Output the [X, Y] coordinate of the center of the cell containing the given text.  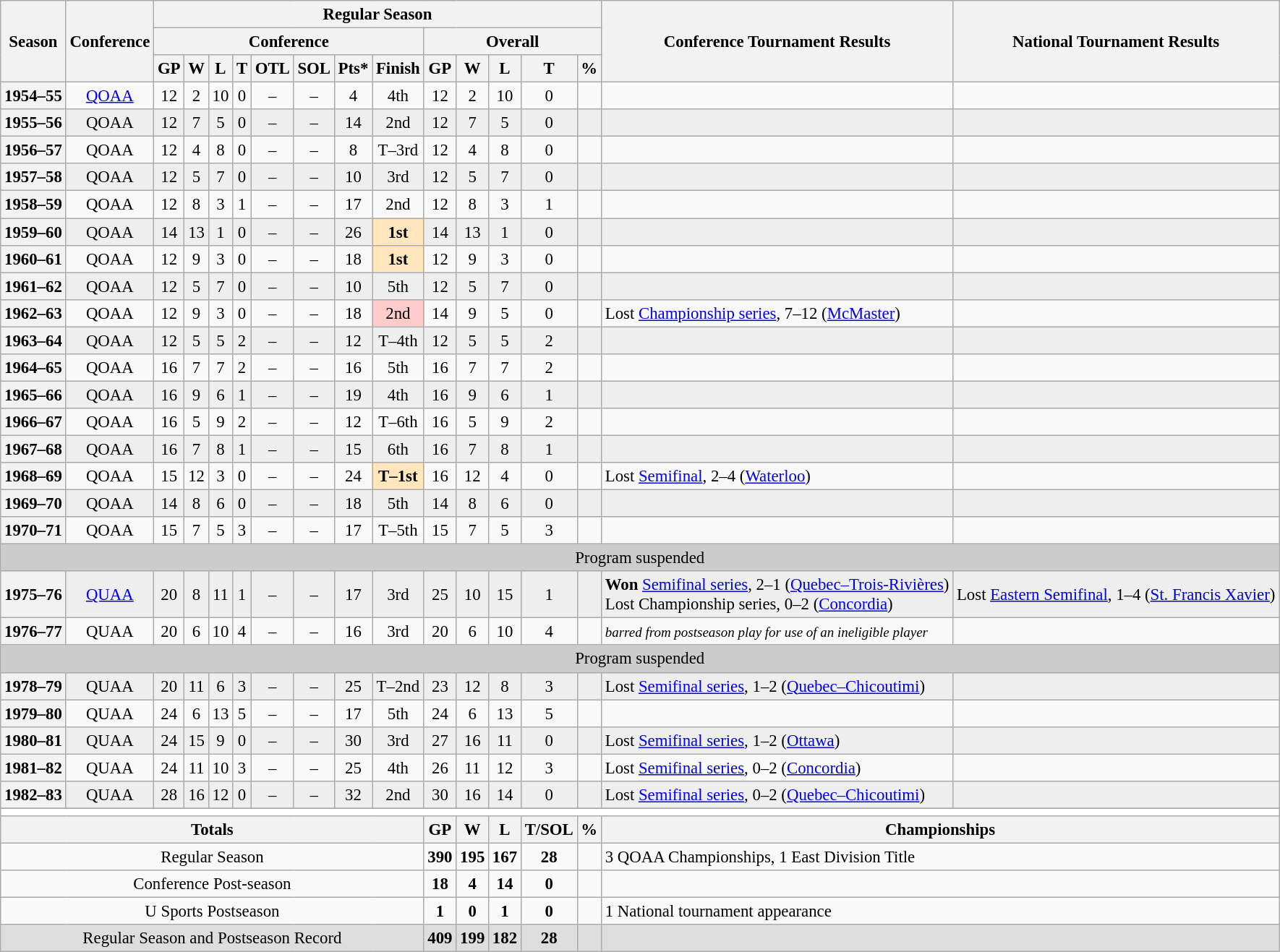
195 [473, 857]
National Tournament Results [1117, 42]
Season [33, 42]
182 [505, 938]
Lost Semifinal series, 0–2 (Quebec–Chicoutimi) [777, 795]
Lost Semifinal series, 0–2 (Concordia) [777, 768]
1982–83 [33, 795]
Conference Tournament Results [777, 42]
T–4th [398, 340]
Championships [940, 830]
6th [398, 449]
167 [505, 857]
Regular Season and Postseason Record [213, 938]
SOL [314, 69]
3 QOAA Championships, 1 East Division Title [940, 857]
OTL [272, 69]
Won Semifinal series, 2–1 (Quebec–Trois-Rivières)Lost Championship series, 0–2 (Concordia) [777, 594]
1964–65 [33, 368]
27 [440, 740]
23 [440, 686]
1966–67 [33, 422]
32 [353, 795]
1957–58 [33, 177]
1978–79 [33, 686]
1975–76 [33, 594]
1976–77 [33, 632]
1967–68 [33, 449]
1962–63 [33, 313]
T–6th [398, 422]
T–5th [398, 531]
390 [440, 857]
Overall [512, 42]
Lost Semifinal series, 1–2 (Ottawa) [777, 740]
1981–82 [33, 768]
1 National tournament appearance [940, 912]
1979–80 [33, 713]
T–1st [398, 476]
barred from postseason play for use of an ineligible player [777, 632]
1965–66 [33, 395]
T–2nd [398, 686]
Lost Eastern Semifinal, 1–4 (St. Francis Xavier) [1117, 594]
Finish [398, 69]
1969–70 [33, 504]
Lost Championship series, 7–12 (McMaster) [777, 313]
1959–60 [33, 232]
Pts* [353, 69]
Conference Post-season [213, 884]
1956–57 [33, 150]
1955–56 [33, 123]
T–3rd [398, 150]
1968–69 [33, 476]
Totals [213, 830]
409 [440, 938]
19 [353, 395]
Lost Semifinal series, 1–2 (Quebec–Chicoutimi) [777, 686]
1970–71 [33, 531]
1980–81 [33, 740]
1958–59 [33, 205]
Lost Semifinal, 2–4 (Waterloo) [777, 476]
1954–55 [33, 96]
199 [473, 938]
1960–61 [33, 259]
U Sports Postseason [213, 912]
1961–62 [33, 286]
T/SOL [549, 830]
1963–64 [33, 340]
